Search for the cell housing the specified text and yield its [x, y] center coordinate. 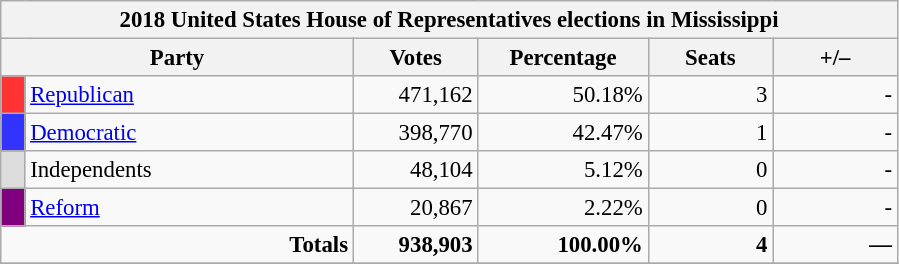
Votes [416, 58]
100.00% [563, 245]
471,162 [416, 95]
Percentage [563, 58]
Republican [189, 95]
20,867 [416, 208]
42.47% [563, 133]
5.12% [563, 170]
— [836, 245]
4 [710, 245]
Democratic [189, 133]
2.22% [563, 208]
938,903 [416, 245]
+/– [836, 58]
Seats [710, 58]
3 [710, 95]
Totals [178, 245]
1 [710, 133]
Independents [189, 170]
48,104 [416, 170]
50.18% [563, 95]
398,770 [416, 133]
2018 United States House of Representatives elections in Mississippi [450, 20]
Reform [189, 208]
Party [178, 58]
